For the text-containing cell, return its midpoint in [X, Y] coordinate format. 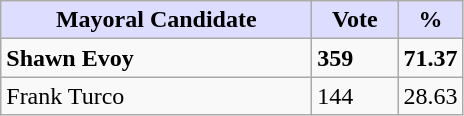
Shawn Evoy [156, 58]
Vote [355, 20]
Mayoral Candidate [156, 20]
144 [355, 96]
% [430, 20]
71.37 [430, 58]
Frank Turco [156, 96]
359 [355, 58]
28.63 [430, 96]
